Find where the given text appears and provide that cell's center as (x, y) coordinate. 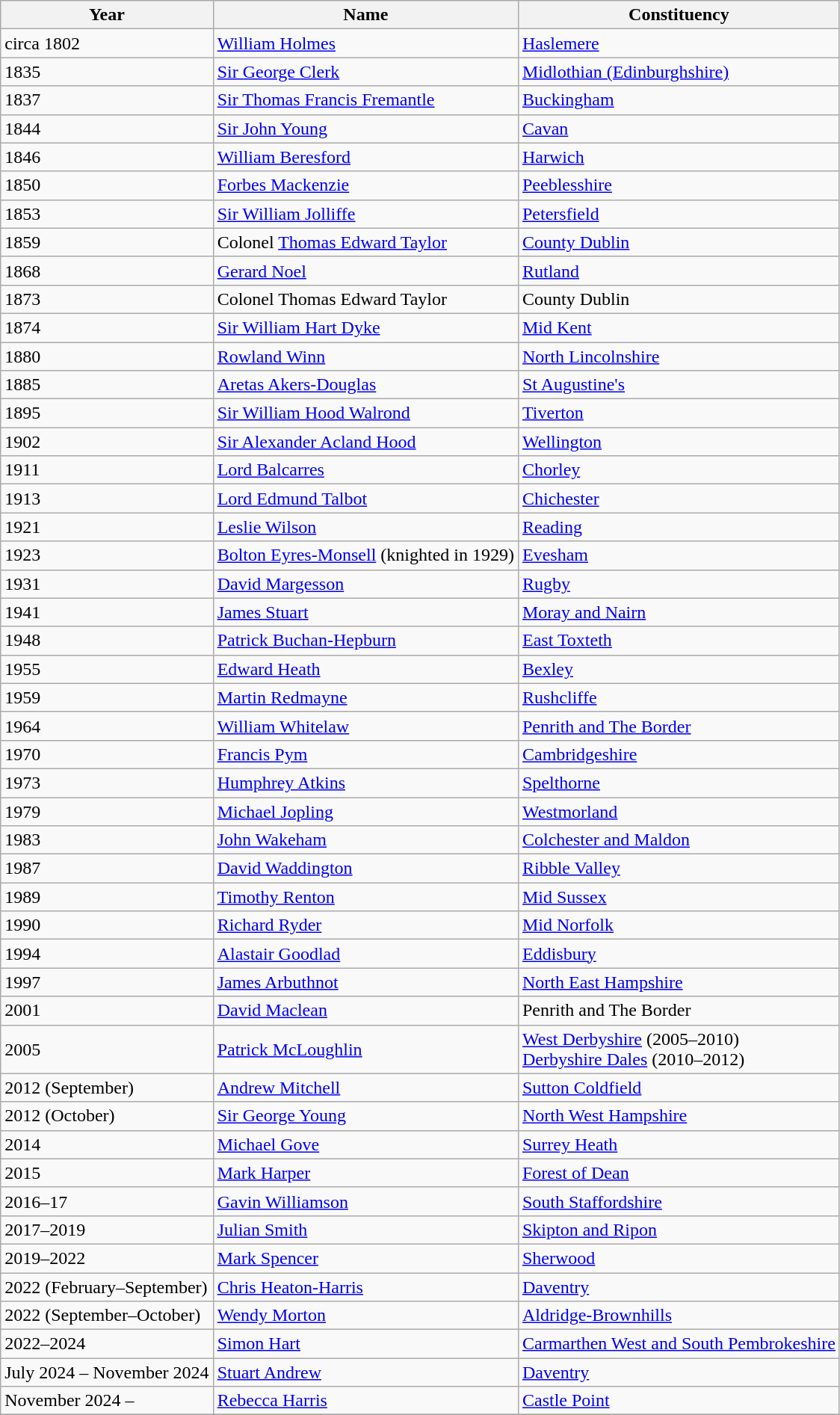
Mid Sussex (679, 897)
Chorley (679, 470)
Mark Harper (365, 1173)
Eddisbury (679, 954)
Buckingham (679, 100)
Colchester and Maldon (679, 840)
1844 (107, 129)
James Arbuthnot (365, 982)
Evesham (679, 555)
William Whitelaw (365, 726)
2022–2024 (107, 1344)
Mark Spencer (365, 1258)
Francis Pym (365, 754)
1913 (107, 499)
Michael Jopling (365, 811)
William Beresford (365, 157)
1973 (107, 783)
Sir John Young (365, 129)
West Derbyshire (2005–2010) Derbyshire Dales (2010–2012) (679, 1049)
Wendy Morton (365, 1316)
1959 (107, 697)
Gavin Williamson (365, 1201)
2005 (107, 1049)
Cavan (679, 129)
Lord Edmund Talbot (365, 499)
Aldridge-Brownhills (679, 1316)
Patrick McLoughlin (365, 1049)
St Augustine's (679, 385)
Moray and Nairn (679, 612)
2019–2022 (107, 1258)
1997 (107, 982)
Rutland (679, 271)
Sir William Hart Dyke (365, 327)
1921 (107, 527)
Martin Redmayne (365, 697)
Wellington (679, 442)
North West Hampshire (679, 1116)
Sir Thomas Francis Fremantle (365, 100)
Gerard Noel (365, 271)
1868 (107, 271)
2015 (107, 1173)
1990 (107, 925)
Ribble Valley (679, 869)
1874 (107, 327)
Mid Norfolk (679, 925)
Richard Ryder (365, 925)
2012 (September) (107, 1088)
Sutton Coldfield (679, 1088)
Rugby (679, 584)
1979 (107, 811)
David Margesson (365, 584)
Mid Kent (679, 327)
1835 (107, 72)
1989 (107, 897)
Castle Point (679, 1401)
Leslie Wilson (365, 527)
1873 (107, 299)
Carmarthen West and South Pembrokeshire (679, 1344)
Spelthorne (679, 783)
Constituency (679, 15)
Petersfield (679, 214)
2022 (February–September) (107, 1286)
1880 (107, 357)
North Lincolnshire (679, 357)
2016–17 (107, 1201)
Humphrey Atkins (365, 783)
Forest of Dean (679, 1173)
Sir William Hood Walrond (365, 413)
1923 (107, 555)
1983 (107, 840)
2001 (107, 1011)
Stuart Andrew (365, 1372)
2022 (September–October) (107, 1316)
Tiverton (679, 413)
Peeblesshire (679, 185)
Sir George Young (365, 1116)
William Holmes (365, 43)
Patrick Buchan-Hepburn (365, 641)
1941 (107, 612)
Lord Balcarres (365, 470)
Edward Heath (365, 669)
Sir William Jolliffe (365, 214)
Haslemere (679, 43)
1911 (107, 470)
1964 (107, 726)
1970 (107, 754)
David Maclean (365, 1011)
Rebecca Harris (365, 1401)
1987 (107, 869)
Sherwood (679, 1258)
1948 (107, 641)
Cambridgeshire (679, 754)
1885 (107, 385)
Year (107, 15)
East Toxteth (679, 641)
2012 (October) (107, 1116)
1931 (107, 584)
1859 (107, 242)
November 2024 – (107, 1401)
1850 (107, 185)
1846 (107, 157)
Timothy Renton (365, 897)
2014 (107, 1144)
James Stuart (365, 612)
David Waddington (365, 869)
Surrey Heath (679, 1144)
Simon Hart (365, 1344)
Midlothian (Edinburghshire) (679, 72)
1955 (107, 669)
1902 (107, 442)
Sir George Clerk (365, 72)
Chris Heaton-Harris (365, 1286)
Forbes Mackenzie (365, 185)
Name (365, 15)
1994 (107, 954)
Michael Gove (365, 1144)
Westmorland (679, 811)
1853 (107, 214)
Sir Alexander Acland Hood (365, 442)
1895 (107, 413)
Bexley (679, 669)
Skipton and Ripon (679, 1230)
North East Hampshire (679, 982)
Rushcliffe (679, 697)
Aretas Akers-Douglas (365, 385)
Bolton Eyres-Monsell (knighted in 1929) (365, 555)
July 2024 – November 2024 (107, 1372)
Andrew Mitchell (365, 1088)
South Staffordshire (679, 1201)
Rowland Winn (365, 357)
Harwich (679, 157)
Reading (679, 527)
circa 1802 (107, 43)
John Wakeham (365, 840)
1837 (107, 100)
Chichester (679, 499)
2017–2019 (107, 1230)
Julian Smith (365, 1230)
Alastair Goodlad (365, 954)
